Capture the cell that displays the provided text and extract its [x, y] central coordinate. 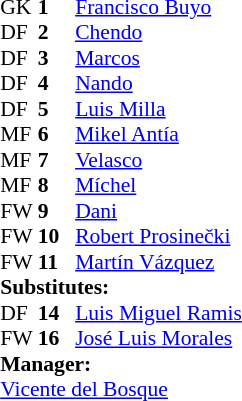
Míchel [158, 185]
Robert Prosinečki [158, 237]
Dani [158, 211]
9 [57, 211]
Nando [158, 83]
10 [57, 237]
Manager: [121, 364]
Luis Miguel Ramis [158, 313]
2 [57, 33]
14 [57, 313]
8 [57, 185]
7 [57, 160]
16 [57, 339]
Velasco [158, 160]
Chendo [158, 33]
Marcos [158, 58]
Luis Milla [158, 109]
Mikel Antía [158, 135]
José Luis Morales [158, 339]
Substitutes: [121, 287]
6 [57, 135]
5 [57, 109]
3 [57, 58]
4 [57, 83]
11 [57, 262]
Martín Vázquez [158, 262]
